Find where the given text appears and provide that cell's center as (x, y) coordinate. 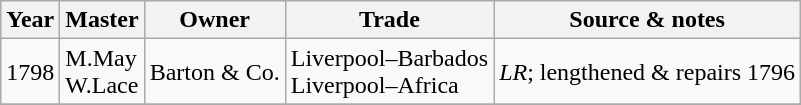
Barton & Co. (214, 72)
LR; lengthened & repairs 1796 (648, 72)
Year (30, 20)
1798 (30, 72)
Liverpool–BarbadosLiverpool–Africa (389, 72)
Master (102, 20)
Trade (389, 20)
M.MayW.Lace (102, 72)
Owner (214, 20)
Source & notes (648, 20)
